Pinpoint the cell where the given text exists, returning its [x, y] midpoint coordinate. 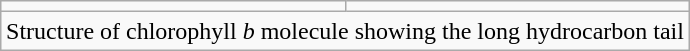
Structure of chlorophyll b molecule showing the long hydrocarbon tail [346, 31]
